Identify which cell holds the provided text, then report its (X, Y) central coordinate. 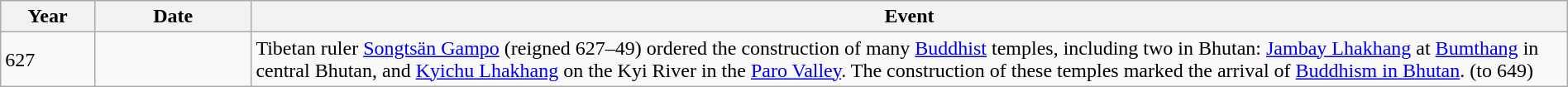
627 (48, 60)
Event (910, 17)
Date (172, 17)
Year (48, 17)
